Provide the (x, y) coordinate of the cell's center where the given text is located.  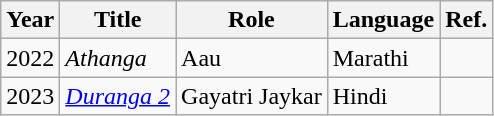
Aau (252, 58)
Hindi (383, 96)
Gayatri Jaykar (252, 96)
2022 (30, 58)
Ref. (466, 20)
2023 (30, 96)
Title (118, 20)
Year (30, 20)
Duranga 2 (118, 96)
Language (383, 20)
Marathi (383, 58)
Role (252, 20)
Athanga (118, 58)
